Pinpoint the cell where the given text exists, returning its (X, Y) midpoint coordinate. 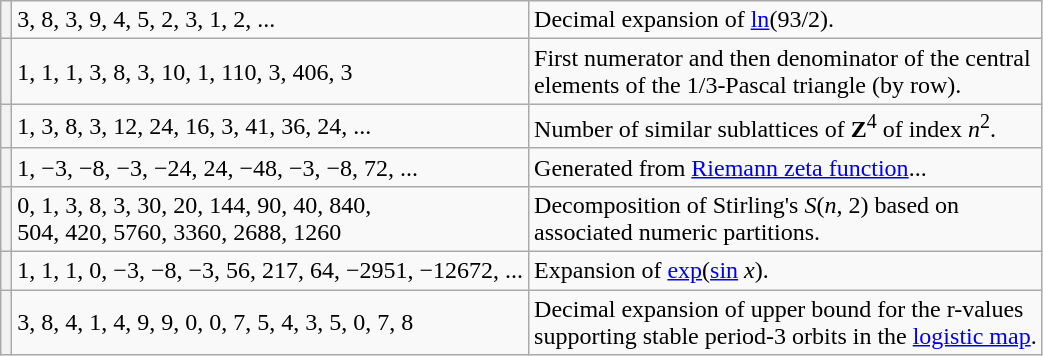
Decomposition of Stirling's S(n, 2) based onassociated numeric partitions. (786, 218)
Decimal expansion of upper bound for the r-valuessupporting stable period-3 orbits in the logistic map. (786, 322)
1, 3, 8, 3, 12, 24, 16, 3, 41, 36, 24, ... (270, 126)
1, −3, −8, −3, −24, 24, −48, −3, −8, 72, ... (270, 167)
Expansion of exp(sin x). (786, 271)
First numerator and then denominator of the centralelements of the 1/3-Pascal triangle (by row). (786, 72)
3, 8, 4, 1, 4, 9, 9, 0, 0, 7, 5, 4, 3, 5, 0, 7, 8 (270, 322)
3, 8, 3, 9, 4, 5, 2, 3, 1, 2, ... (270, 20)
Generated from Riemann zeta function... (786, 167)
Decimal expansion of ln(93/2). (786, 20)
1, 1, 1, 0, −3, −8, −3, 56, 217, 64, −2951, −12672, ... (270, 271)
0, 1, 3, 8, 3, 30, 20, 144, 90, 40, 840,504, 420, 5760, 3360, 2688, 1260 (270, 218)
Number of similar sublattices of Z4 of index n2. (786, 126)
1, 1, 1, 3, 8, 3, 10, 1, 110, 3, 406, 3 (270, 72)
